Find where the given text appears and provide that cell's center as (X, Y) coordinate. 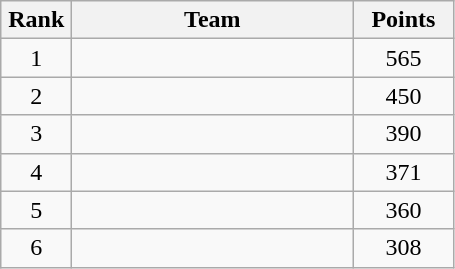
565 (404, 58)
3 (36, 134)
5 (36, 210)
450 (404, 96)
371 (404, 172)
2 (36, 96)
390 (404, 134)
Team (212, 20)
4 (36, 172)
1 (36, 58)
Rank (36, 20)
Points (404, 20)
360 (404, 210)
6 (36, 248)
308 (404, 248)
